Determine the (X, Y) coordinate at the center of the cell enclosing the given text.  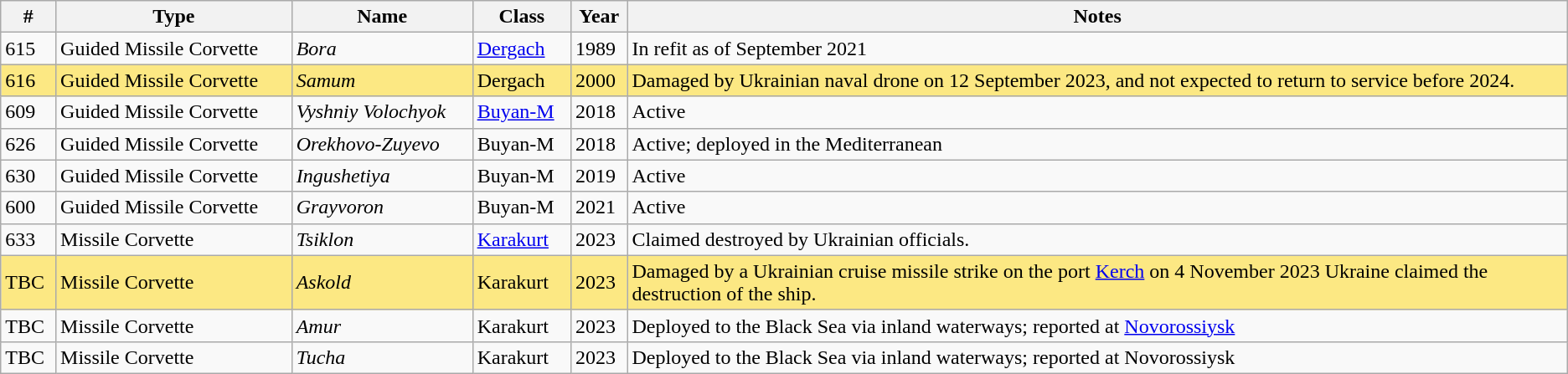
615 (28, 49)
Grayvoron (382, 207)
2021 (600, 207)
600 (28, 207)
630 (28, 176)
Orekhovo-Zuyevo (382, 144)
Samum (382, 80)
# (28, 17)
Year (600, 17)
Name (382, 17)
Vyshniy Volochyok (382, 112)
Ingushetiya (382, 176)
Damaged by Ukrainian naval drone on 12 September 2023, and not expected to return to service before 2024. (1097, 80)
609 (28, 112)
1989 (600, 49)
Damaged by a Ukrainian cruise missile strike on the port Kerch on 4 November 2023 Ukraine claimed the destruction of the ship. (1097, 283)
Type (174, 17)
Amur (382, 325)
2000 (600, 80)
Active; deployed in the Mediterranean (1097, 144)
633 (28, 239)
616 (28, 80)
Class (521, 17)
Notes (1097, 17)
Tsiklon (382, 239)
Askold (382, 283)
626 (28, 144)
2019 (600, 176)
In refit as of September 2021 (1097, 49)
Tucha (382, 357)
Claimed destroyed by Ukrainian officials. (1097, 239)
Bora (382, 49)
